From the cell containing the given text, extract its center point as (X, Y) coordinate. 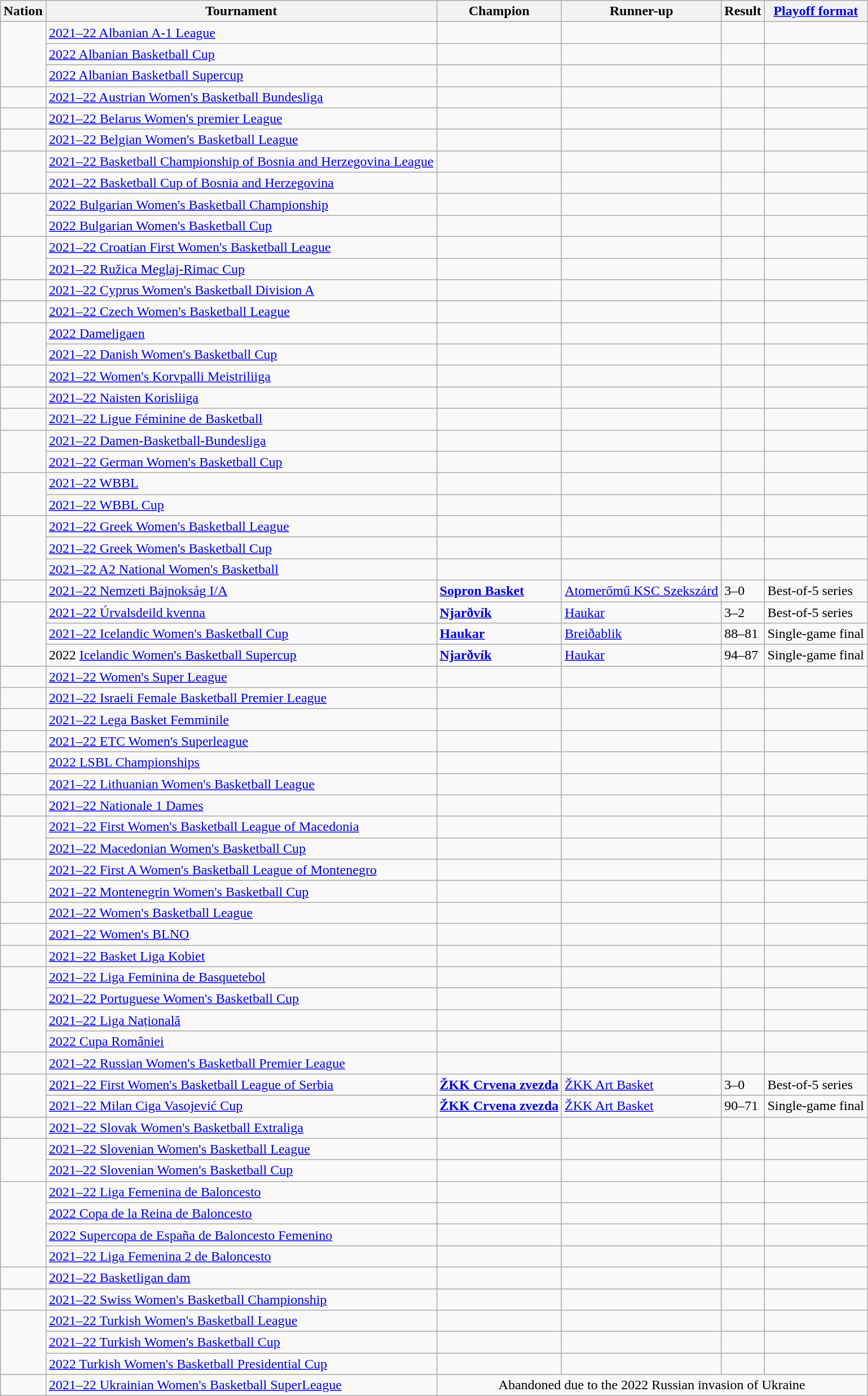
2021–22 Ligue Féminine de Basketball (241, 419)
2021–22 Ružica Meglaj-Rimac Cup (241, 269)
2021–22 Basket Liga Kobiet (241, 956)
2022 Cupa României (241, 1042)
Playoff format (816, 11)
2022 LSBL Championships (241, 763)
2021–22 Russian Women's Basketball Premier League (241, 1063)
2021–22 Slovenian Women's Basketball Cup (241, 1170)
Sopron Basket (499, 591)
2022 Albanian Basketball Supercup (241, 76)
2022 Bulgarian Women's Basketball Cup (241, 226)
2021–22 Liga Femenina 2 de Baloncesto (241, 1256)
2021–22 Liga Națională (241, 1020)
2021–22 Slovenian Women's Basketball League (241, 1149)
2021–22 Naisten Korisliiga (241, 398)
2021–22 Montenegrin Women's Basketball Cup (241, 891)
2021–22 Basketligan dam (241, 1278)
2021–22 Austrian Women's Basketball Bundesliga (241, 97)
2021–22 Liga Feminina de Basquetebol (241, 977)
2022 Turkish Women's Basketball Presidential Cup (241, 1364)
2021–22 Nationale 1 Dames (241, 805)
2021–22 Women's BLNO (241, 934)
2021–22 Israeli Female Basketball Premier League (241, 698)
2021–22 Albanian A-1 League (241, 33)
Result (743, 11)
2021–22 Basketball Cup of Bosnia and Herzegovina (241, 183)
2022 Icelandic Women's Basketball Supercup (241, 655)
Nation (23, 11)
94–87 (743, 655)
2021–22 Czech Women's Basketball League (241, 312)
2021–22 Damen-Basketball-Bundesliga (241, 441)
2021–22 A2 National Women's Basketball (241, 569)
2021–22 Belarus Women's premier League (241, 118)
Tournament (241, 11)
2021–22 First Women's Basketball League of Serbia (241, 1085)
2021–22 Úrvalsdeild kvenna (241, 612)
2021–22 Croatian First Women's Basketball League (241, 247)
2021–22 Greek Women's Basketball Cup (241, 548)
2021–22 German Women's Basketball Cup (241, 462)
2021–22 Women's Korvpalli Meistriliiga (241, 376)
88–81 (743, 634)
2021–22 Nemzeti Bajnokság I/A (241, 591)
2021–22 First Women's Basketball League of Macedonia (241, 827)
2021–22 Milan Ciga Vasojević Cup (241, 1106)
2021–22 Macedonian Women's Basketball Cup (241, 848)
2021–22 Lithuanian Women's Basketball League (241, 784)
2021–22 Cyprus Women's Basketball Division A (241, 290)
2021–22 Lega Basket Femminile (241, 720)
2021–22 Ukrainian Women's Basketball SuperLeague (241, 1385)
90–71 (743, 1106)
2021–22 Liga Femenina de Baloncesto (241, 1192)
Runner-up (642, 11)
2021–22 Greek Women's Basketball League (241, 526)
2021–22 Belgian Women's Basketball League (241, 140)
2021–22 Swiss Women's Basketball Championship (241, 1299)
2021–22 Icelandic Women's Basketball Cup (241, 634)
3–2 (743, 612)
2022 Dameligaen (241, 333)
2021–22 Danish Women's Basketball Cup (241, 355)
2021–22 Women's Basketball League (241, 913)
2021–22 ETC Women's Superleague (241, 741)
2021–22 Turkish Women's Basketball Cup (241, 1342)
Atomerőmű KSC Szekszárd (642, 591)
2021–22 Women's Super League (241, 677)
2021–22 Slovak Women's Basketball Extraliga (241, 1128)
2021–22 Portuguese Women's Basketball Cup (241, 999)
Abandoned due to the 2022 Russian invasion of Ukraine (652, 1385)
Breiðablik (642, 634)
2021–22 Basketball Championship of Bosnia and Herzegovina League (241, 161)
2022 Supercopa de España de Baloncesto Femenino (241, 1235)
2022 Bulgarian Women's Basketball Championship (241, 204)
Champion (499, 11)
2021–22 WBBL (241, 483)
2021–22 First A Women's Basketball League of Montenegro (241, 870)
2021–22 Turkish Women's Basketball League (241, 1321)
2022 Copa de la Reina de Baloncesto (241, 1213)
2021–22 WBBL Cup (241, 505)
2022 Albanian Basketball Cup (241, 54)
